Return the (x, y) coordinate for the center point of the cell that contains the specified text.  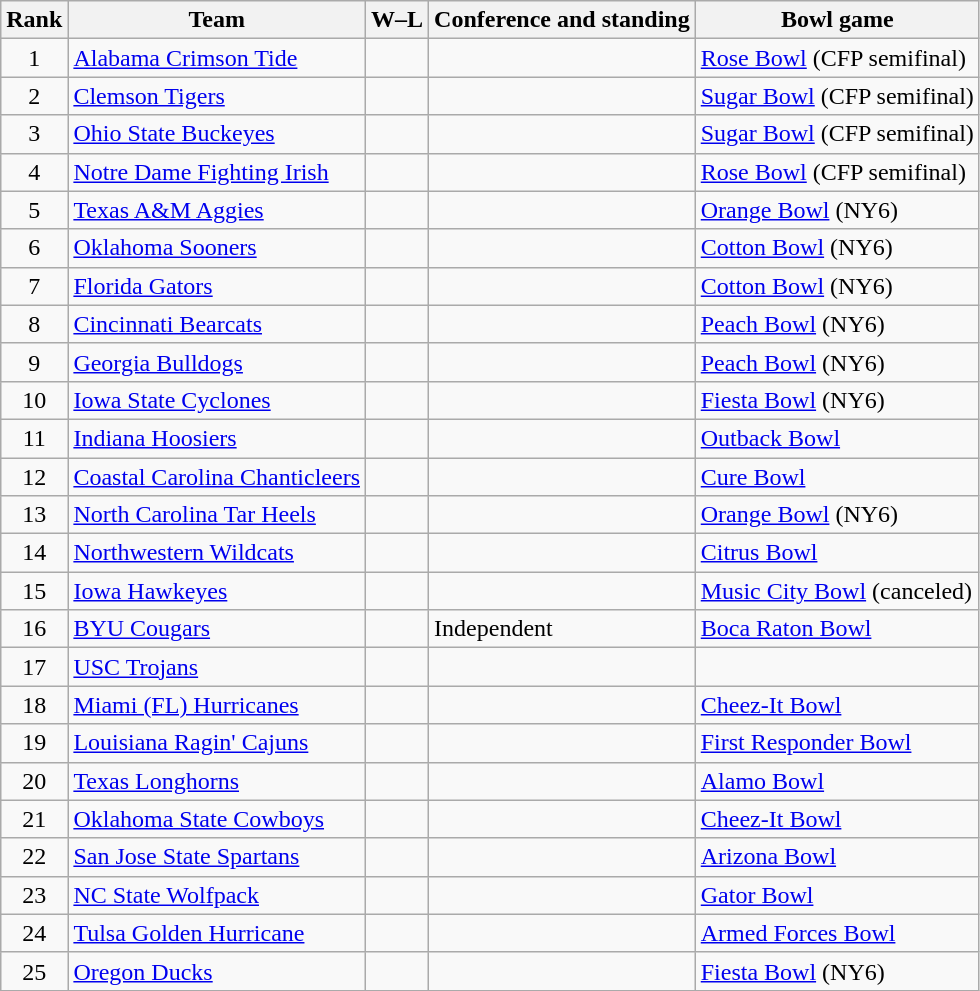
W–L (398, 20)
16 (34, 629)
Gator Bowl (837, 895)
10 (34, 400)
Georgia Bulldogs (217, 362)
20 (34, 781)
Clemson Tigers (217, 96)
USC Trojans (217, 667)
Arizona Bowl (837, 857)
Ohio State Buckeyes (217, 134)
7 (34, 286)
Florida Gators (217, 286)
5 (34, 210)
First Responder Bowl (837, 743)
Outback Bowl (837, 438)
Cincinnati Bearcats (217, 324)
13 (34, 515)
Coastal Carolina Chanticleers (217, 477)
Notre Dame Fighting Irish (217, 172)
Oklahoma State Cowboys (217, 819)
Conference and standing (562, 20)
Team (217, 20)
24 (34, 933)
2 (34, 96)
Texas A&M Aggies (217, 210)
Iowa Hawkeyes (217, 591)
NC State Wolfpack (217, 895)
Texas Longhorns (217, 781)
San Jose State Spartans (217, 857)
Bowl game (837, 20)
Rank (34, 20)
1 (34, 58)
17 (34, 667)
6 (34, 248)
15 (34, 591)
Oregon Ducks (217, 971)
Louisiana Ragin' Cajuns (217, 743)
Iowa State Cyclones (217, 400)
14 (34, 553)
Citrus Bowl (837, 553)
25 (34, 971)
23 (34, 895)
21 (34, 819)
Independent (562, 629)
BYU Cougars (217, 629)
Cure Bowl (837, 477)
Alamo Bowl (837, 781)
3 (34, 134)
Indiana Hoosiers (217, 438)
Oklahoma Sooners (217, 248)
Boca Raton Bowl (837, 629)
9 (34, 362)
North Carolina Tar Heels (217, 515)
18 (34, 705)
12 (34, 477)
19 (34, 743)
8 (34, 324)
Northwestern Wildcats (217, 553)
Miami (FL) Hurricanes (217, 705)
11 (34, 438)
Tulsa Golden Hurricane (217, 933)
4 (34, 172)
Armed Forces Bowl (837, 933)
Music City Bowl (canceled) (837, 591)
22 (34, 857)
Alabama Crimson Tide (217, 58)
